Identify which cell holds the provided text, then report its (x, y) central coordinate. 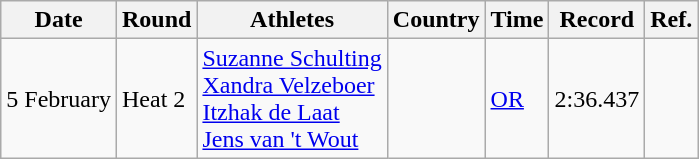
Country (436, 20)
Suzanne SchultingXandra VelzeboerItzhak de LaatJens van 't Wout (292, 98)
Date (59, 20)
2:36.437 (597, 98)
Round (156, 20)
5 February (59, 98)
Heat 2 (156, 98)
Time (517, 20)
Record (597, 20)
OR (517, 98)
Ref. (672, 20)
Athletes (292, 20)
